Capture the cell that displays the provided text and extract its (X, Y) central coordinate. 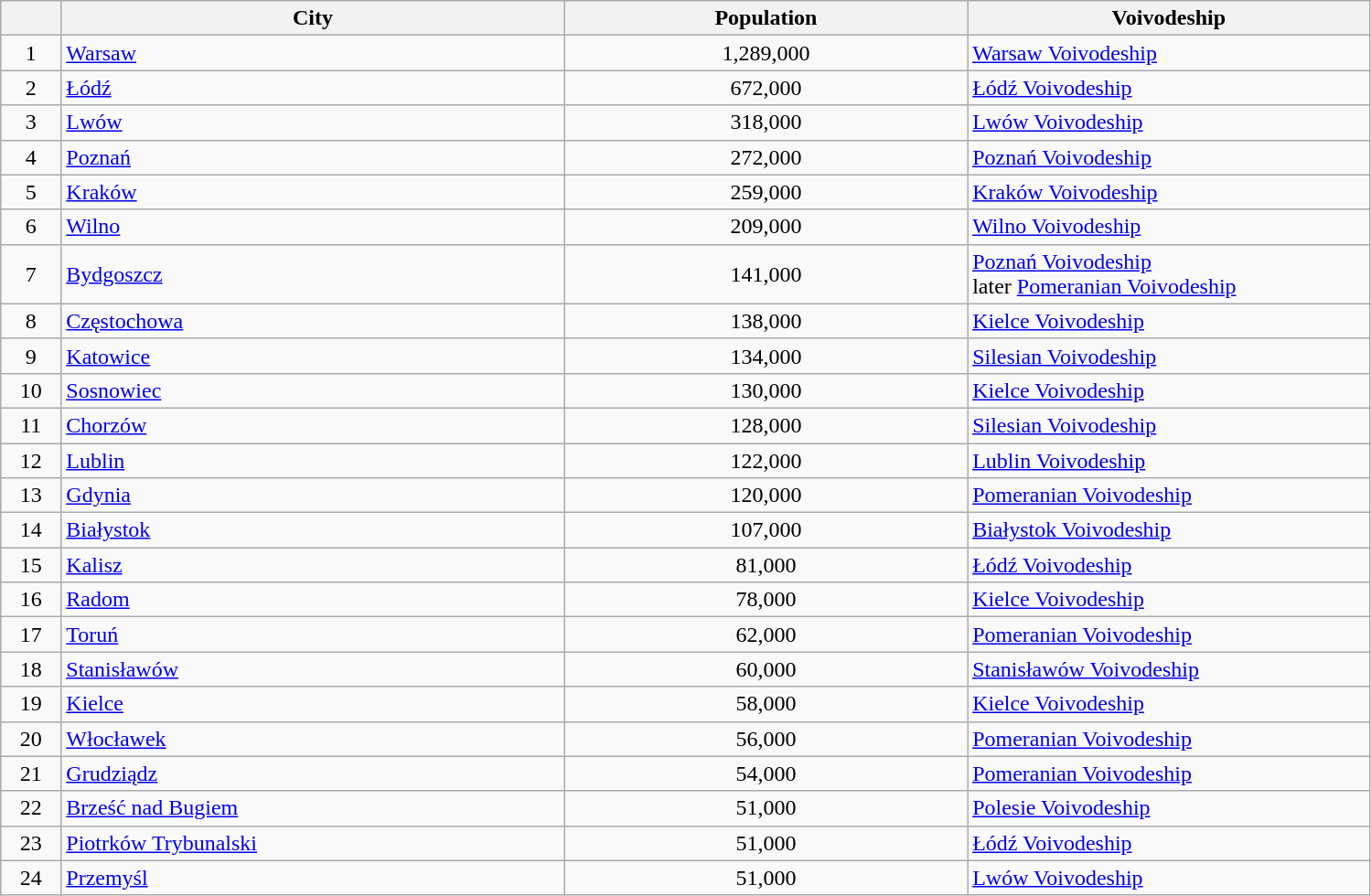
Włocławek (313, 739)
Kraków Voivodeship (1169, 192)
16 (31, 600)
Voivodeship (1169, 18)
Częstochowa (313, 321)
58,000 (766, 704)
Kraków (313, 192)
56,000 (766, 739)
8 (31, 321)
141,000 (766, 274)
24 (31, 878)
22 (31, 808)
Toruń (313, 635)
134,000 (766, 356)
12 (31, 460)
Stanisławów Voivodeship (1169, 669)
Kielce (313, 704)
78,000 (766, 600)
21 (31, 773)
122,000 (766, 460)
18 (31, 669)
Radom (313, 600)
Polesie Voivodeship (1169, 808)
9 (31, 356)
3 (31, 123)
Gdynia (313, 496)
Population (766, 18)
Lublin Voivodeship (1169, 460)
Katowice (313, 356)
272,000 (766, 157)
2 (31, 88)
1 (31, 53)
15 (31, 565)
138,000 (766, 321)
14 (31, 530)
62,000 (766, 635)
Przemyśl (313, 878)
Lwów (313, 123)
5 (31, 192)
Poznań Voivodeship (1169, 157)
4 (31, 157)
1,289,000 (766, 53)
Wilno (313, 227)
Warsaw Voivodeship (1169, 53)
13 (31, 496)
Łódź (313, 88)
Warsaw (313, 53)
Wilno Voivodeship (1169, 227)
107,000 (766, 530)
7 (31, 274)
Białystok (313, 530)
17 (31, 635)
Stanisławów (313, 669)
11 (31, 425)
20 (31, 739)
120,000 (766, 496)
81,000 (766, 565)
259,000 (766, 192)
Piotrków Trybunalski (313, 843)
Kalisz (313, 565)
318,000 (766, 123)
Poznań Voivodeshiplater Pomeranian Voivodeship (1169, 274)
Sosnowiec (313, 390)
209,000 (766, 227)
23 (31, 843)
Lublin (313, 460)
60,000 (766, 669)
130,000 (766, 390)
Poznań (313, 157)
Grudziądz (313, 773)
10 (31, 390)
Chorzów (313, 425)
54,000 (766, 773)
Bydgoszcz (313, 274)
6 (31, 227)
672,000 (766, 88)
City (313, 18)
19 (31, 704)
Białystok Voivodeship (1169, 530)
Brześć nad Bugiem (313, 808)
128,000 (766, 425)
